Identify which cell holds the provided text, then report its [X, Y] central coordinate. 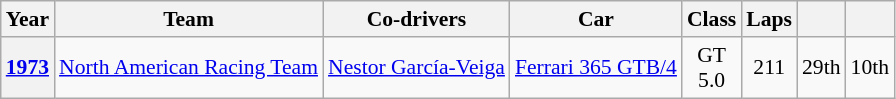
GT5.0 [712, 68]
North American Racing Team [188, 68]
Class [712, 19]
1973 [28, 68]
Car [596, 19]
Team [188, 19]
29th [822, 68]
Laps [769, 19]
Ferrari 365 GTB/4 [596, 68]
Nestor García-Veiga [416, 68]
10th [870, 68]
Co-drivers [416, 19]
211 [769, 68]
Year [28, 19]
